Extract the [X, Y] coordinate from the center of the cell holding the provided text.  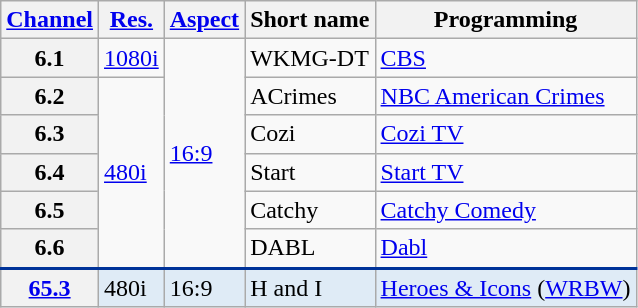
H and I [310, 288]
6.4 [50, 172]
ACrimes [310, 96]
NBC American Crimes [506, 96]
6.1 [50, 58]
Cozi TV [506, 134]
DABL [310, 248]
Dabl [506, 248]
6.3 [50, 134]
Res. [132, 20]
Channel [50, 20]
WKMG-DT [310, 58]
1080i [132, 58]
6.2 [50, 96]
Start TV [506, 172]
Catchy Comedy [506, 210]
6.5 [50, 210]
6.6 [50, 248]
Cozi [310, 134]
Programming [506, 20]
Aspect [204, 20]
65.3 [50, 288]
Heroes & Icons (WRBW) [506, 288]
CBS [506, 58]
Catchy [310, 210]
Short name [310, 20]
Start [310, 172]
